Pinpoint the cell where the given text exists, returning its [x, y] midpoint coordinate. 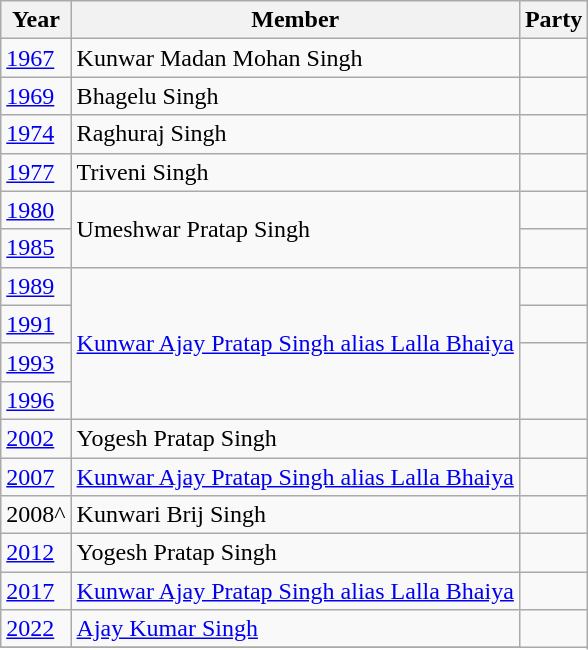
1993 [36, 362]
Kunwar Madan Mohan Singh [295, 58]
1991 [36, 324]
Member [295, 20]
2022 [36, 629]
2017 [36, 591]
1989 [36, 286]
1996 [36, 400]
1980 [36, 210]
1985 [36, 248]
1974 [36, 134]
Raghuraj Singh [295, 134]
Bhagelu Singh [295, 96]
Ajay Kumar Singh [295, 629]
Kunwari Brij Singh [295, 515]
2007 [36, 477]
Party [553, 20]
2012 [36, 553]
1969 [36, 96]
1977 [36, 172]
Triveni Singh [295, 172]
2008^ [36, 515]
Year [36, 20]
1967 [36, 58]
Umeshwar Pratap Singh [295, 229]
2002 [36, 438]
